For the text-containing cell, return its midpoint in (x, y) coordinate format. 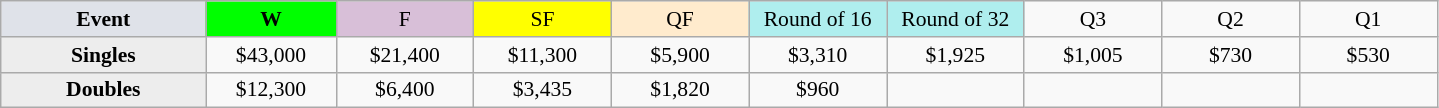
$3,310 (818, 55)
$530 (1368, 55)
$21,400 (405, 55)
$5,900 (680, 55)
$6,400 (405, 90)
Event (104, 19)
$730 (1231, 55)
$3,435 (543, 90)
QF (680, 19)
$960 (818, 90)
$43,000 (271, 55)
Round of 16 (818, 19)
Q1 (1368, 19)
Round of 32 (955, 19)
F (405, 19)
$1,925 (955, 55)
$11,300 (543, 55)
Q2 (1231, 19)
Singles (104, 55)
Doubles (104, 90)
W (271, 19)
Q3 (1093, 19)
SF (543, 19)
$1,005 (1093, 55)
$1,820 (680, 90)
$12,300 (271, 90)
